Identify which cell holds the provided text, then report its [x, y] central coordinate. 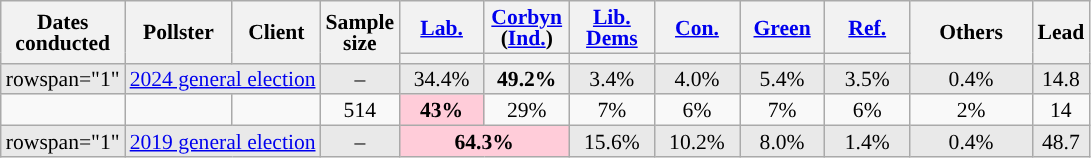
Others [972, 32]
Ref. [868, 27]
514 [360, 110]
48.7 [1060, 142]
49.2% [526, 78]
3.5% [868, 78]
14.8 [1060, 78]
43% [442, 110]
4.0% [696, 78]
Lead [1060, 32]
Lab. [442, 27]
34.4% [442, 78]
Corbyn (Ind.) [526, 27]
2019 general election [223, 142]
64.3% [484, 142]
8.0% [782, 142]
2% [972, 110]
5.4% [782, 78]
Con. [696, 27]
14 [1060, 110]
29% [526, 110]
3.4% [612, 78]
1.4% [868, 142]
Client [276, 32]
Pollster [179, 32]
10.2% [696, 142]
2024 general election [223, 78]
Dates conducted [63, 32]
Sample size [360, 32]
Lib. Dems [612, 27]
15.6% [612, 142]
Green [782, 27]
